Scan for the cell matching the given text and deliver its [x, y] coordinate at center. 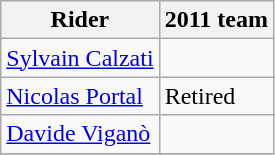
Rider [80, 20]
Nicolas Portal [80, 96]
2011 team [216, 20]
Davide Viganò [80, 134]
Retired [216, 96]
Sylvain Calzati [80, 58]
